For the text-containing cell, return its midpoint in (X, Y) coordinate format. 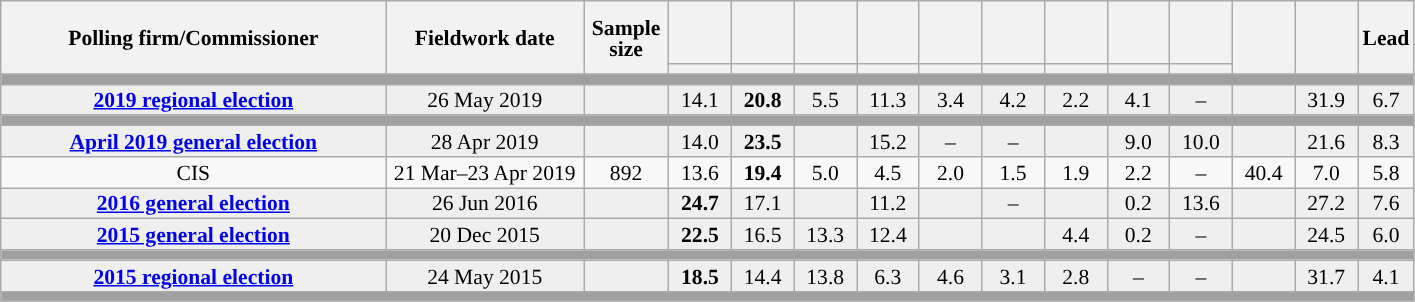
20.8 (762, 100)
16.5 (762, 234)
24.5 (1326, 234)
4.2 (1014, 100)
11.2 (888, 204)
Polling firm/Commissioner (194, 38)
4.5 (888, 172)
5.5 (826, 100)
3.4 (950, 100)
April 2019 general election (194, 142)
23.5 (762, 142)
12.4 (888, 234)
2019 regional election (194, 100)
3.1 (1014, 276)
5.0 (826, 172)
Lead (1386, 38)
5.8 (1386, 172)
1.5 (1014, 172)
22.5 (700, 234)
26 May 2019 (485, 100)
40.4 (1264, 172)
2.8 (1076, 276)
31.9 (1326, 100)
20 Dec 2015 (485, 234)
6.7 (1386, 100)
18.5 (700, 276)
CIS (194, 172)
Sample size (626, 38)
13.8 (826, 276)
892 (626, 172)
2015 regional election (194, 276)
2015 general election (194, 234)
14.1 (700, 100)
Fieldwork date (485, 38)
15.2 (888, 142)
14.0 (700, 142)
21.6 (1326, 142)
24.7 (700, 204)
7.0 (1326, 172)
4.6 (950, 276)
2016 general election (194, 204)
13.3 (826, 234)
21 Mar–23 Apr 2019 (485, 172)
1.9 (1076, 172)
10.0 (1202, 142)
8.3 (1386, 142)
31.7 (1326, 276)
7.6 (1386, 204)
2.0 (950, 172)
28 Apr 2019 (485, 142)
6.3 (888, 276)
6.0 (1386, 234)
26 Jun 2016 (485, 204)
19.4 (762, 172)
11.3 (888, 100)
27.2 (1326, 204)
14.4 (762, 276)
17.1 (762, 204)
4.4 (1076, 234)
24 May 2015 (485, 276)
9.0 (1138, 142)
